For the text-containing cell, return its midpoint in (X, Y) coordinate format. 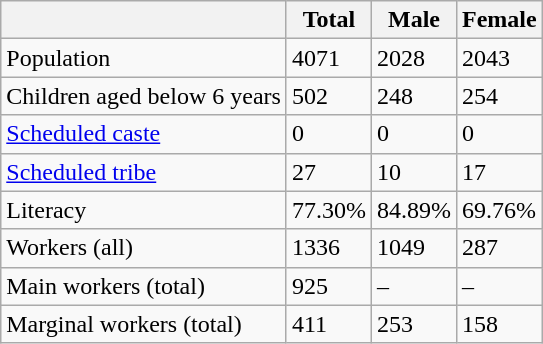
253 (414, 324)
2043 (500, 58)
Children aged below 6 years (144, 96)
Scheduled tribe (144, 172)
502 (328, 96)
27 (328, 172)
Literacy (144, 210)
Population (144, 58)
Marginal workers (total) (144, 324)
77.30% (328, 210)
Male (414, 20)
Scheduled caste (144, 134)
4071 (328, 58)
1336 (328, 248)
Female (500, 20)
254 (500, 96)
287 (500, 248)
69.76% (500, 210)
17 (500, 172)
Workers (all) (144, 248)
411 (328, 324)
248 (414, 96)
925 (328, 286)
2028 (414, 58)
158 (500, 324)
84.89% (414, 210)
Total (328, 20)
Main workers (total) (144, 286)
10 (414, 172)
1049 (414, 248)
